Scan for the cell matching the given text and deliver its (X, Y) coordinate at center. 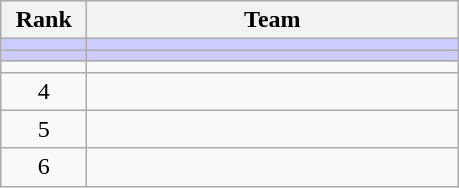
5 (44, 129)
4 (44, 91)
6 (44, 167)
Rank (44, 20)
Team (272, 20)
